Capture the cell that displays the provided text and extract its [x, y] central coordinate. 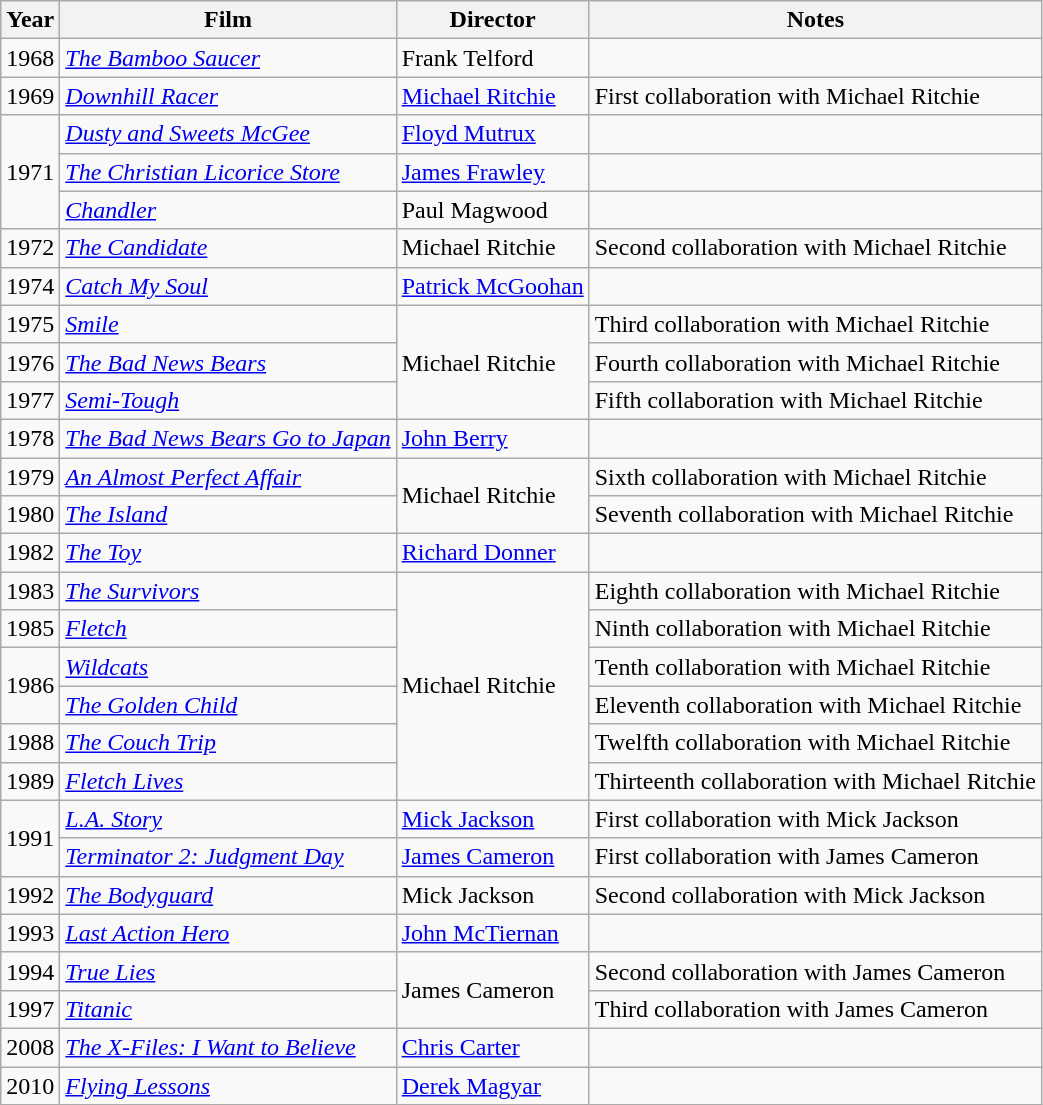
Ninth collaboration with Michael Ritchie [815, 629]
Eleventh collaboration with Michael Ritchie [815, 705]
1991 [30, 838]
Derek Magyar [492, 1085]
First collaboration with James Cameron [815, 857]
The Survivors [228, 591]
Second collaboration with James Cameron [815, 971]
The X-Files: I Want to Believe [228, 1047]
John McTiernan [492, 933]
1968 [30, 58]
Sixth collaboration with Michael Ritchie [815, 477]
First collaboration with Michael Ritchie [815, 96]
1985 [30, 629]
1978 [30, 438]
1982 [30, 553]
1983 [30, 591]
1975 [30, 324]
Flying Lessons [228, 1085]
Year [30, 20]
The Couch Trip [228, 743]
Eighth collaboration with Michael Ritchie [815, 591]
True Lies [228, 971]
Notes [815, 20]
1989 [30, 781]
Wildcats [228, 667]
Frank Telford [492, 58]
The Bad News Bears Go to Japan [228, 438]
Third collaboration with Michael Ritchie [815, 324]
Catch My Soul [228, 286]
The Golden Child [228, 705]
1997 [30, 1009]
Thirteenth collaboration with Michael Ritchie [815, 781]
Fifth collaboration with Michael Ritchie [815, 400]
1994 [30, 971]
Fourth collaboration with Michael Ritchie [815, 362]
The Island [228, 515]
Director [492, 20]
Chandler [228, 210]
1969 [30, 96]
Dusty and Sweets McGee [228, 134]
1980 [30, 515]
John Berry [492, 438]
The Christian Licorice Store [228, 172]
Second collaboration with Michael Ritchie [815, 248]
1971 [30, 172]
Film [228, 20]
An Almost Perfect Affair [228, 477]
James Frawley [492, 172]
Twelfth collaboration with Michael Ritchie [815, 743]
Last Action Hero [228, 933]
Seventh collaboration with Michael Ritchie [815, 515]
Smile [228, 324]
Richard Donner [492, 553]
The Toy [228, 553]
2010 [30, 1085]
Second collaboration with Mick Jackson [815, 895]
1993 [30, 933]
Terminator 2: Judgment Day [228, 857]
Paul Magwood [492, 210]
1974 [30, 286]
Fletch Lives [228, 781]
L.A. Story [228, 819]
1992 [30, 895]
The Bamboo Saucer [228, 58]
Third collaboration with James Cameron [815, 1009]
Titanic [228, 1009]
Semi-Tough [228, 400]
2008 [30, 1047]
The Candidate [228, 248]
Chris Carter [492, 1047]
The Bodyguard [228, 895]
1976 [30, 362]
The Bad News Bears [228, 362]
1977 [30, 400]
First collaboration with Mick Jackson [815, 819]
1988 [30, 743]
Tenth collaboration with Michael Ritchie [815, 667]
Fletch [228, 629]
1979 [30, 477]
1972 [30, 248]
Downhill Racer [228, 96]
Floyd Mutrux [492, 134]
Patrick McGoohan [492, 286]
1986 [30, 686]
